Extract the (x, y) coordinate from the center of the cell holding the provided text.  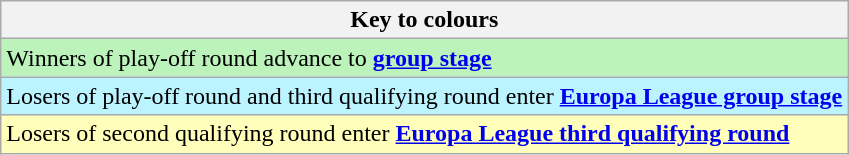
Losers of second qualifying round enter Europa League third qualifying round (424, 134)
Winners of play-off round advance to group stage (424, 58)
Key to colours (424, 20)
Losers of play-off round and third qualifying round enter Europa League group stage (424, 96)
